From the cell containing the given text, extract its center point as [X, Y] coordinate. 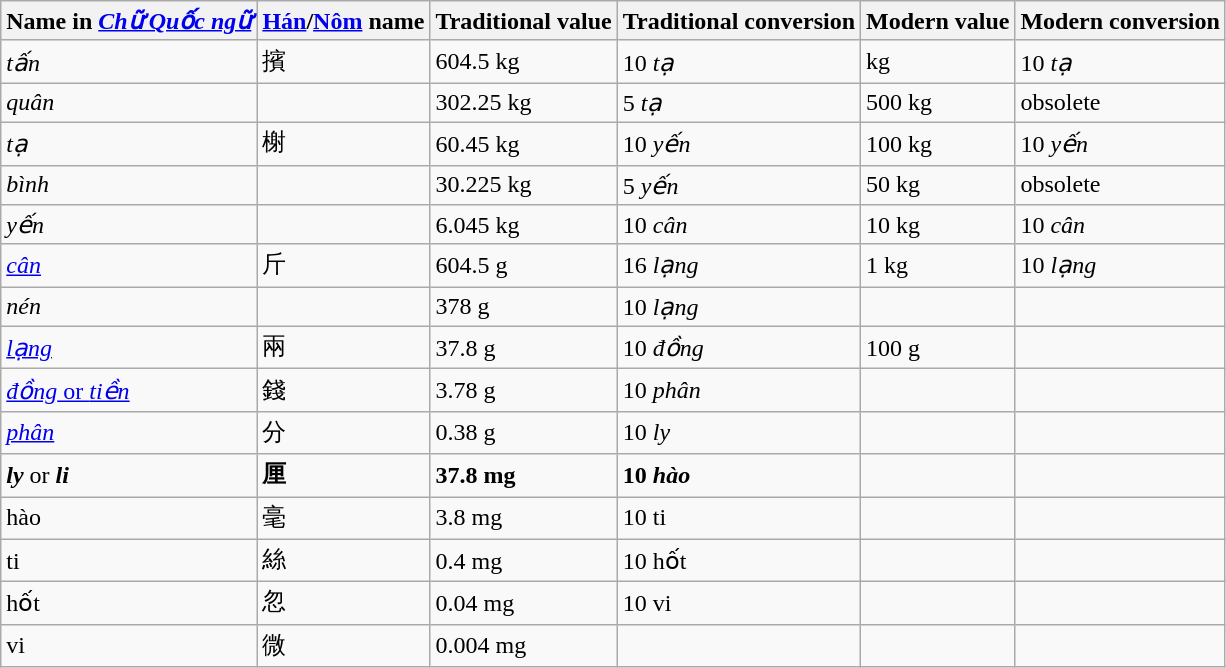
絲 [344, 560]
錢 [344, 390]
0.004 mg [524, 646]
5 yến [738, 185]
hốt [129, 604]
擯 [344, 62]
302.25 kg [524, 103]
cân [129, 266]
bình [129, 185]
榭 [344, 144]
0.4 mg [524, 560]
378 g [524, 307]
16 lạng [738, 266]
Traditional conversion [738, 21]
10 ly [738, 432]
10 phân [738, 390]
tấn [129, 62]
10 ti [738, 518]
lạng [129, 348]
厘 [344, 476]
Modern value [938, 21]
604.5 g [524, 266]
毫 [344, 518]
Name in Chữ Quốc ngữ [129, 21]
3.8 mg [524, 518]
微 [344, 646]
10 hốt [738, 560]
kg [938, 62]
37.8 g [524, 348]
37.8 mg [524, 476]
phân [129, 432]
tạ [129, 144]
604.5 kg [524, 62]
0.38 g [524, 432]
10 kg [938, 225]
兩 [344, 348]
ly or li [129, 476]
3.78 g [524, 390]
6.045 kg [524, 225]
50 kg [938, 185]
斤 [344, 266]
60.45 kg [524, 144]
vi [129, 646]
5 tạ [738, 103]
hào [129, 518]
10 vi [738, 604]
10 đồng [738, 348]
分 [344, 432]
yến [129, 225]
Traditional value [524, 21]
忽 [344, 604]
nén [129, 307]
1 kg [938, 266]
10 hào [738, 476]
quân [129, 103]
0.04 mg [524, 604]
Modern conversion [1120, 21]
đồng or tiền [129, 390]
30.225 kg [524, 185]
100 kg [938, 144]
Hán/Nôm name [344, 21]
ti [129, 560]
100 g [938, 348]
500 kg [938, 103]
